Find where the given text appears and provide that cell's center as (X, Y) coordinate. 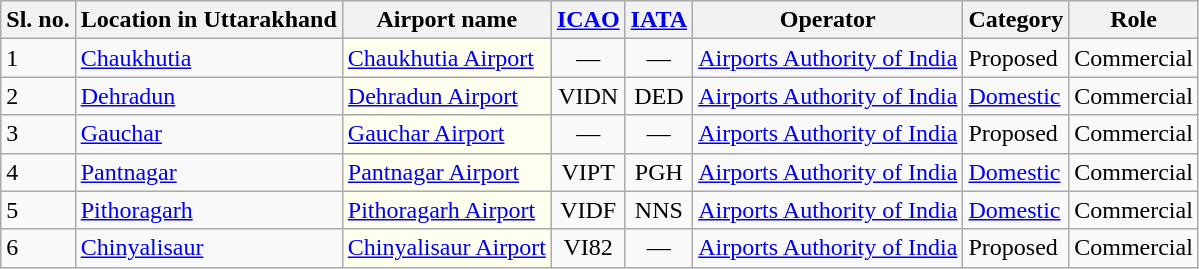
Operator (828, 20)
Category (1016, 20)
Chinyalisaur (208, 248)
6 (38, 248)
1 (38, 58)
PGH (659, 172)
Pithoragarh Airport (446, 210)
NNS (659, 210)
DED (659, 96)
Location in Uttarakhand (208, 20)
2 (38, 96)
VIPT (588, 172)
Sl. no. (38, 20)
3 (38, 134)
4 (38, 172)
Pithoragarh (208, 210)
VIDN (588, 96)
Chinyalisaur Airport (446, 248)
Pantnagar (208, 172)
ICAO (588, 20)
VI82 (588, 248)
Role (1134, 20)
Dehradun Airport (446, 96)
Chaukhutia (208, 58)
Gauchar (208, 134)
5 (38, 210)
Chaukhutia Airport (446, 58)
IATA (659, 20)
VIDF (588, 210)
Gauchar Airport (446, 134)
Pantnagar Airport (446, 172)
Airport name (446, 20)
Dehradun (208, 96)
